Provide the [x, y] coordinate of the cell's center where the given text is located.  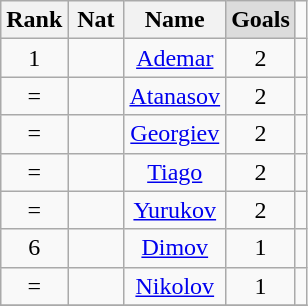
Rank [34, 20]
Atanasov [175, 96]
Dimov [175, 248]
Tiago [175, 172]
Goals [261, 20]
Nikolov [175, 286]
Ademar [175, 58]
Yurukov [175, 210]
Georgiev [175, 134]
Nat [96, 20]
Name [175, 20]
6 [34, 248]
